For the text-containing cell, return its midpoint in (X, Y) coordinate format. 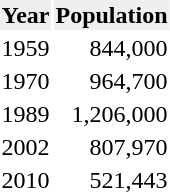
Population (112, 15)
1989 (26, 114)
2002 (26, 147)
807,970 (112, 147)
844,000 (112, 48)
1959 (26, 48)
1,206,000 (112, 114)
Year (26, 15)
1970 (26, 81)
964,700 (112, 81)
